From the cell containing the given text, extract its center point as (X, Y) coordinate. 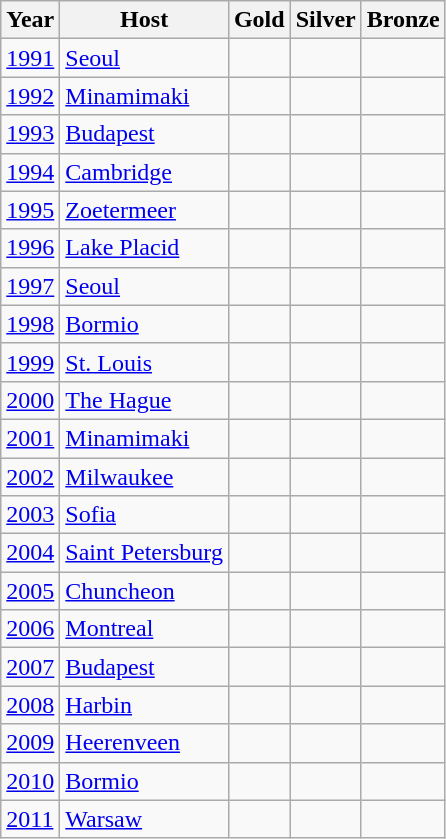
2003 (30, 515)
1993 (30, 134)
Chuncheon (144, 591)
The Hague (144, 400)
2002 (30, 477)
1991 (30, 58)
Bronze (403, 20)
2010 (30, 781)
1995 (30, 210)
Harbin (144, 705)
Silver (326, 20)
Host (144, 20)
Saint Petersburg (144, 553)
Year (30, 20)
2004 (30, 553)
Heerenveen (144, 743)
Gold (259, 20)
2001 (30, 438)
Sofia (144, 515)
1998 (30, 324)
Milwaukee (144, 477)
Zoetermeer (144, 210)
St. Louis (144, 362)
2005 (30, 591)
1997 (30, 286)
2008 (30, 705)
2000 (30, 400)
Warsaw (144, 819)
1999 (30, 362)
1994 (30, 172)
Cambridge (144, 172)
2007 (30, 667)
1996 (30, 248)
2011 (30, 819)
2009 (30, 743)
Montreal (144, 629)
1992 (30, 96)
2006 (30, 629)
Lake Placid (144, 248)
